Pinpoint the cell where the given text exists, returning its (X, Y) midpoint coordinate. 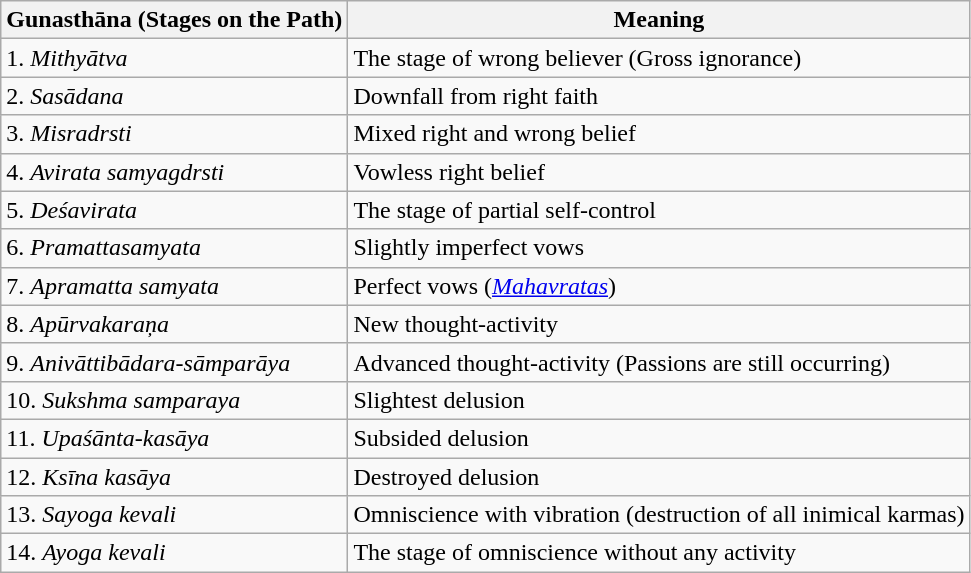
Omniscience with vibration (destruction of all inimical karmas) (659, 515)
Destroyed delusion (659, 477)
2. Sasādana (174, 96)
11. Upaśānta-kasāya (174, 438)
3. Misradrsti (174, 134)
8. Apūrvakaraņa (174, 324)
9. Anivāttibādara-sāmparāya (174, 362)
Downfall from right faith (659, 96)
New thought-activity (659, 324)
10. Sukshma samparaya (174, 400)
Vowless right belief (659, 172)
Perfect vows (Mahavratas) (659, 286)
4. Avirata samyagdrsti (174, 172)
Slightly imperfect vows (659, 248)
Meaning (659, 20)
The stage of wrong believer (Gross ignorance) (659, 58)
The stage of partial self-control (659, 210)
12. Ksīna kasāya (174, 477)
Slightest delusion (659, 400)
The stage of omniscience without any activity (659, 553)
1. Mithyātva (174, 58)
Gunasthāna (Stages on the Path) (174, 20)
6. Pramattasamyata (174, 248)
7. Apramatta samyata (174, 286)
14. Ayoga kevali (174, 553)
Subsided delusion (659, 438)
5. Deśavirata (174, 210)
13. Sayoga kevali (174, 515)
Mixed right and wrong belief (659, 134)
Advanced thought-activity (Passions are still occurring) (659, 362)
